Capture the cell that displays the provided text and extract its (x, y) central coordinate. 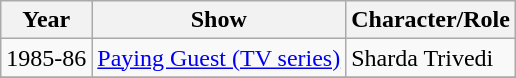
Paying Guest (TV series) (219, 58)
1985-86 (46, 58)
Character/Role (431, 20)
Show (219, 20)
Year (46, 20)
Sharda Trivedi (431, 58)
